Return the (x, y) coordinate for the center point of the cell that contains the specified text.  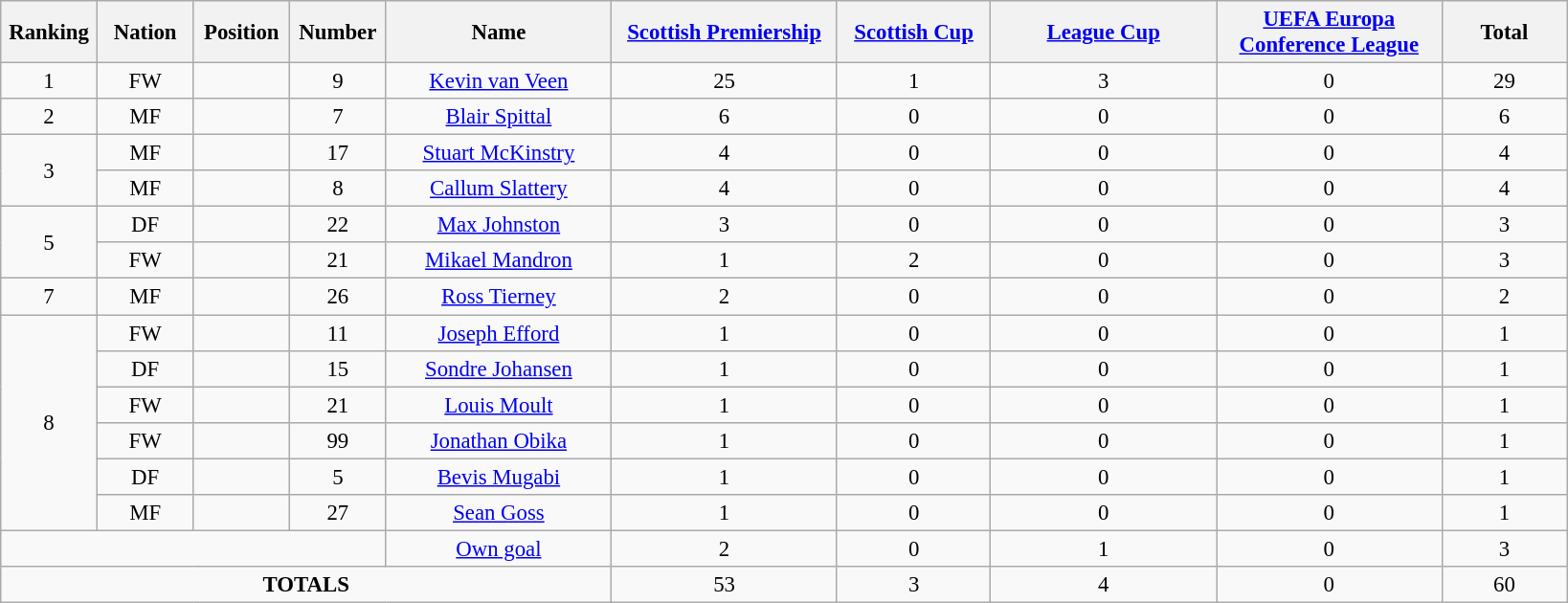
Max Johnston (499, 225)
Joseph Efford (499, 333)
Blair Spittal (499, 117)
Position (241, 33)
Jonathan Obika (499, 440)
Callum Slattery (499, 189)
26 (339, 297)
Sondre Johansen (499, 368)
League Cup (1104, 33)
Stuart McKinstry (499, 153)
UEFA Europa Conference League (1329, 33)
Scottish Cup (913, 33)
Ross Tierney (499, 297)
TOTALS (306, 585)
15 (339, 368)
Name (499, 33)
Sean Goss (499, 513)
25 (725, 81)
99 (339, 440)
53 (725, 585)
Number (339, 33)
Ranking (50, 33)
60 (1505, 585)
Own goal (499, 548)
9 (339, 81)
22 (339, 225)
Nation (146, 33)
Kevin van Veen (499, 81)
Mikael Mandron (499, 261)
29 (1505, 81)
17 (339, 153)
Total (1505, 33)
Louis Moult (499, 405)
Scottish Premiership (725, 33)
11 (339, 333)
Bevis Mugabi (499, 477)
27 (339, 513)
